Provide the (X, Y) coordinate of the cell's center where the given text is located.  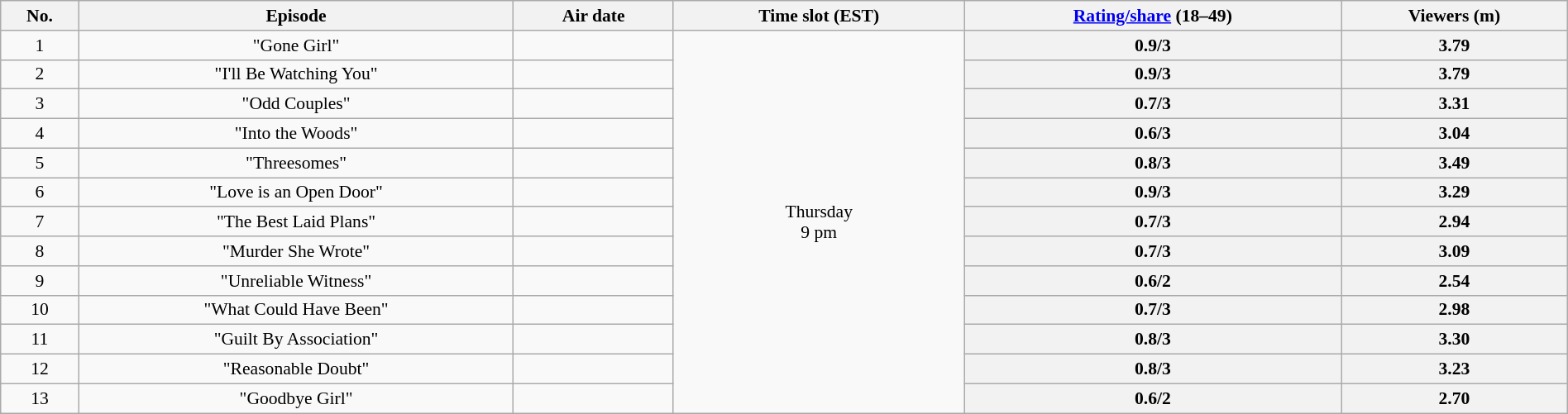
12 (40, 369)
4 (40, 134)
"Threesomes" (296, 163)
6 (40, 193)
"Odd Couples" (296, 104)
"Gone Girl" (296, 45)
"Murder She Wrote" (296, 251)
3 (40, 104)
3.09 (1455, 251)
8 (40, 251)
3.31 (1455, 104)
0.6/3 (1153, 134)
3.30 (1455, 340)
3.29 (1455, 193)
"The Best Laid Plans" (296, 222)
5 (40, 163)
13 (40, 398)
"Unreliable Witness" (296, 281)
2.98 (1455, 310)
3.04 (1455, 134)
"Goodbye Girl" (296, 398)
2.94 (1455, 222)
Rating/share (18–49) (1153, 16)
7 (40, 222)
2 (40, 74)
Air date (594, 16)
2.54 (1455, 281)
"Guilt By Association" (296, 340)
No. (40, 16)
"What Could Have Been" (296, 310)
"Reasonable Doubt" (296, 369)
"I'll Be Watching You" (296, 74)
3.49 (1455, 163)
1 (40, 45)
Thursday9 pm (819, 221)
10 (40, 310)
Time slot (EST) (819, 16)
Viewers (m) (1455, 16)
11 (40, 340)
Episode (296, 16)
9 (40, 281)
2.70 (1455, 398)
"Love is an Open Door" (296, 193)
3.23 (1455, 369)
"Into the Woods" (296, 134)
